Find where the given text appears and provide that cell's center as [X, Y] coordinate. 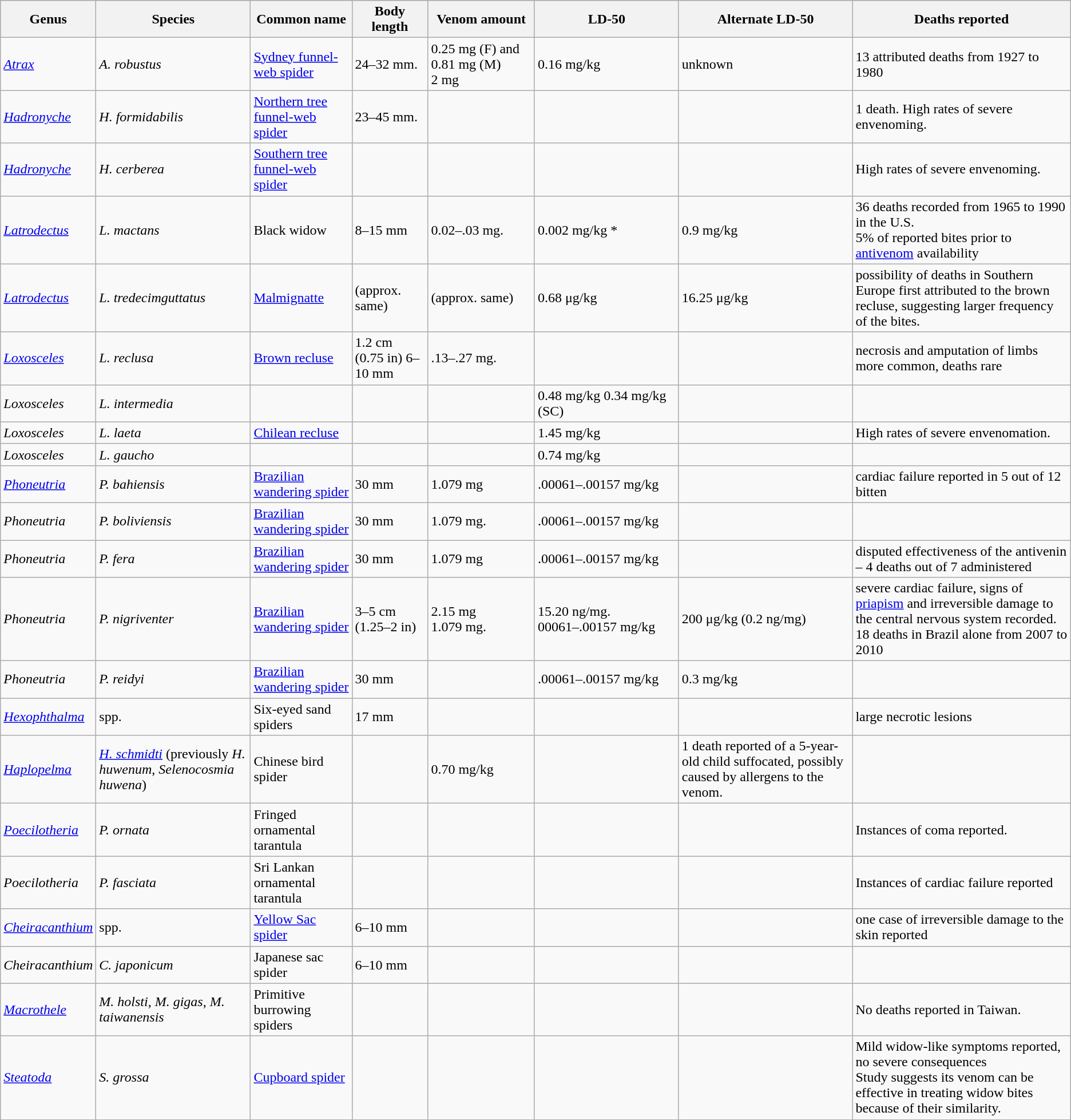
Alternate LD-50 [765, 19]
severe cardiac failure, signs of priapism and irreversible damage to the central nervous system recorded. 18 deaths in Brazil alone from 2007 to 2010 [961, 619]
Atrax [48, 64]
Six-eyed sand spiders [301, 717]
1 death reported of a 5-year-old child suffocated, possibly caused by allergens to the venom. [765, 769]
High rates of severe envenomation. [961, 433]
1.079 mg. [482, 521]
Cupboard spider [301, 1078]
2.15 mg 1.079 mg. [482, 619]
0.002 mg/kg * [606, 230]
0.74 mg/kg [606, 454]
24–32 mm. [390, 64]
Instances of coma reported. [961, 830]
P. bahiensis [173, 484]
L. tredecimguttatus [173, 298]
.13–.27 mg. [482, 358]
0.3 mg/kg [765, 680]
large necrotic lesions [961, 717]
Black widow [301, 230]
L. reclusa [173, 358]
Hexophthalma [48, 717]
L. mactans [173, 230]
Japanese sac spider [301, 965]
No deaths reported in Taiwan. [961, 1010]
Deaths reported [961, 19]
1 death. High rates of severe envenoming. [961, 117]
Body length [390, 19]
1.45 mg/kg [606, 433]
36 deaths recorded from 1965 to 1990 in the U.S.5% of reported bites prior to antivenom availability [961, 230]
Yellow Sac spider [301, 927]
0.02–.03 mg. [482, 230]
Venom amount [482, 19]
C. japonicum [173, 965]
L. laeta [173, 433]
Haplopelma [48, 769]
P. fera [173, 559]
LD-50 [606, 19]
Steatoda [48, 1078]
Brown recluse [301, 358]
0.48 mg/kg 0.34 mg/kg (SC) [606, 403]
Fringed ornamental tarantula [301, 830]
Instances of cardiac failure reported [961, 882]
Sri Lankan ornamental tarantula [301, 882]
H. formidabilis [173, 117]
High rates of severe envenoming. [961, 169]
P. boliviensis [173, 521]
Genus [48, 19]
13 attributed deaths from 1927 to 1980 [961, 64]
Species [173, 19]
Primitive burrowing spiders [301, 1010]
0.70 mg/kg [482, 769]
disputed effectiveness of the antivenin – 4 deaths out of 7 administered [961, 559]
16.25 μg/kg [765, 298]
0.68 μg/kg [606, 298]
Southern tree funnel-web spider [301, 169]
Malmignatte [301, 298]
L. gaucho [173, 454]
0.25 mg (F) and 0.81 mg (M) 2 mg [482, 64]
H. cerberea [173, 169]
17 mm [390, 717]
23–45 mm. [390, 117]
P. reidyi [173, 680]
unknown [765, 64]
1.2 cm (0.75 in) 6–10 mm [390, 358]
A. robustus [173, 64]
possibility of deaths in Southern Europe first attributed to the brown recluse, suggesting larger frequency of the bites. [961, 298]
L. intermedia [173, 403]
Common name [301, 19]
H. schmidti (previously H. huwenum, Selenocosmia huwena) [173, 769]
200 μg/kg (0.2 ng/mg) [765, 619]
P. nigriventer [173, 619]
8–15 mm [390, 230]
Chilean recluse [301, 433]
P. fasciata [173, 882]
Macrothele [48, 1010]
cardiac failure reported in 5 out of 12 bitten [961, 484]
M. holsti, M. gigas, M. taiwanensis [173, 1010]
Chinese bird spider [301, 769]
0.9 mg/kg [765, 230]
necrosis and amputation of limbs more common, deaths rare [961, 358]
Sydney funnel-web spider [301, 64]
P. ornata [173, 830]
15.20 ng/mg. 00061–.00157 mg/kg [606, 619]
Northern tree funnel-web spider [301, 117]
S. grossa [173, 1078]
one case of irreversible damage to the skin reported [961, 927]
0.16 mg/kg [606, 64]
3–5 cm (1.25–2 in) [390, 619]
